Pinpoint the cell where the given text exists, returning its [X, Y] midpoint coordinate. 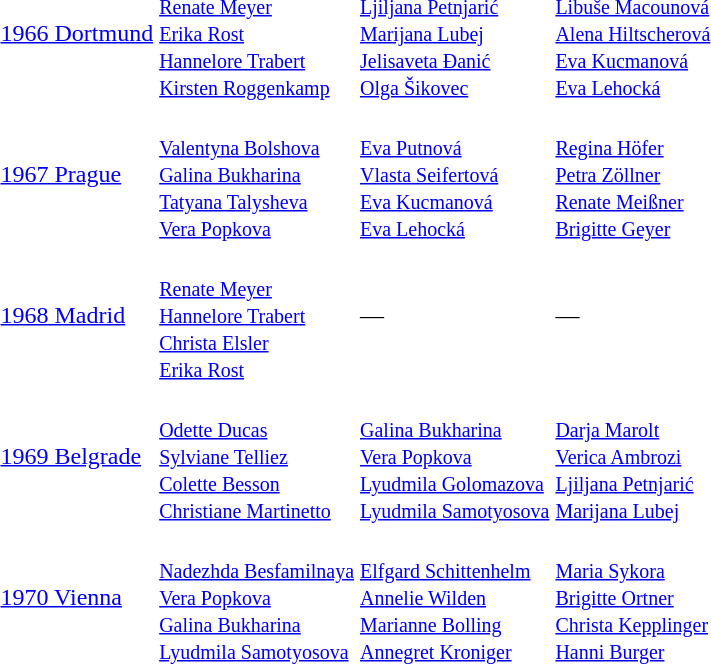
Valentyna BolshovaGalina BukharinaTatyana TalyshevaVera Popkova [257, 174]
Odette DucasSylviane TelliezColette BessonChristiane Martinetto [257, 456]
Galina BukharinaVera PopkovaLyudmila GolomazovaLyudmila Samotyosova [455, 456]
Renate MeyerHannelore TrabertChrista ElslerErika Rost [257, 315]
Eva PutnováVlasta SeifertováEva KucmanováEva Lehocká [455, 174]
— [455, 315]
